For the text-containing cell, return its midpoint in (x, y) coordinate format. 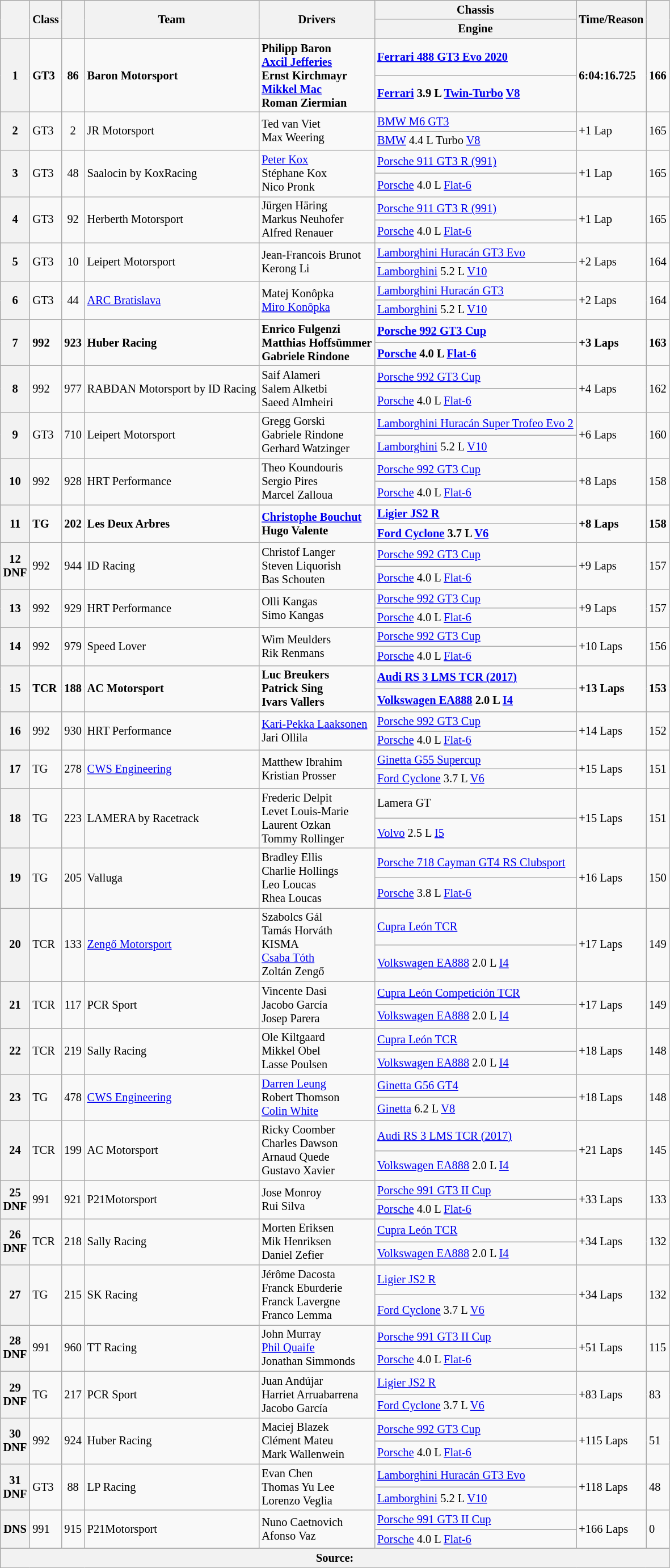
+118 Laps (612, 1487)
218 (73, 1242)
Class (45, 19)
150 (658, 878)
Philipp Baron Axcil Jefferies Ernst Kirchmayr Mikkel Mac Roman Ziermian (317, 75)
0 (658, 1529)
944 (73, 566)
+6 Laps (612, 435)
979 (73, 646)
Porsche 718 Cayman GT4 RS Clubsport (475, 863)
928 (73, 482)
Lamborghini Huracán Super Trofeo Evo 2 (475, 423)
Gregg Gorski Gabriele Rindone Gerhard Watzinger (317, 435)
21 (15, 1005)
+13 Laps (612, 689)
Lamborghini Huracán GT3 (475, 290)
BMW 4.4 L Turbo V8 (475, 141)
188 (73, 689)
Vincente Dasi Jacobo García Josep Parera (317, 1005)
Source: (335, 1558)
25DNF (15, 1199)
153 (658, 689)
88 (73, 1487)
710 (73, 435)
Jürgen Häring Markus Neuhofer Alfred Renauer (317, 220)
+115 Laps (612, 1441)
Christof Langer Steven Liquorish Bas Schouten (317, 566)
145 (658, 1150)
26DNF (15, 1242)
LAMERA by Racetrack (172, 818)
Enrico Fulgenzi Matthias Hoffsümmer Gabriele Rindone (317, 343)
+51 Laps (612, 1348)
12DNF (15, 566)
Ricky Coomber Charles Dawson Arnaud Quede Gustavo Xavier (317, 1150)
22 (15, 1051)
27 (15, 1295)
+3 Laps (612, 343)
+83 Laps (612, 1394)
RABDAN Motorsport by ID Racing (172, 389)
Peter Kox Stéphane Kox Nico Pronk (317, 174)
ARC Bratislava (172, 300)
Valluga (172, 878)
166 (658, 75)
Christophe Bouchut Hugo Valente (317, 523)
Luc Breukers Patrick Sing Ivars Vallers (317, 689)
Szabolcs Gál Tamás Horváth KISMA Csaba Tóth Zoltán Zengő (317, 945)
924 (73, 1441)
152 (658, 731)
24 (15, 1150)
20 (15, 945)
1 (15, 75)
Ginetta G55 Supercup (475, 760)
923 (73, 343)
960 (73, 1348)
+166 Laps (612, 1529)
JR Motorsport (172, 130)
Olli Kangas Simo Kangas (317, 608)
Matthew Ibrahim Kristian Prosser (317, 769)
19 (15, 878)
Ferrari 488 GT3 Evo 2020 (475, 57)
18 (15, 818)
Engine (475, 29)
Ted van Viet Max Weering (317, 130)
31DNF (15, 1487)
SK Racing (172, 1295)
7 (15, 343)
Saif Alameri Salem Alketbi Saeed Almheiri (317, 389)
Lamera GT (475, 803)
202 (73, 523)
6 (15, 300)
199 (73, 1150)
930 (73, 731)
Theo Koundouris Sergio Pires Marcel Zalloua (317, 482)
86 (73, 75)
92 (73, 220)
Darren Leung Robert Thomson Colin White (317, 1097)
14 (15, 646)
15 (15, 689)
+21 Laps (612, 1150)
Zengő Motorsport (172, 945)
TT Racing (172, 1348)
Ginetta G56 GT4 (475, 1086)
Jérôme Dacosta Franck Eburderie Franck Lavergne Franco Lemma (317, 1295)
Ferrari 3.9 L Twin-Turbo V8 (475, 93)
+33 Laps (612, 1199)
Time/Reason (612, 19)
Les Deux Arbres (172, 523)
+10 Laps (612, 646)
Maciej Blazek Clément Mateu Mark Wallenwein (317, 1441)
Speed Lover (172, 646)
+4 Laps (612, 389)
23 (15, 1097)
17 (15, 769)
Morten Eriksen Mik Henriksen Daniel Zefier (317, 1242)
156 (658, 646)
29DNF (15, 1394)
83 (658, 1394)
Cupra León Competición TCR (475, 993)
LP Racing (172, 1487)
Baron Motorsport (172, 75)
115 (658, 1348)
Team (172, 19)
Ginetta 6.2 L V8 (475, 1108)
4 (15, 220)
163 (658, 343)
Frederic Delpit Levet Louis-Marie Laurent Ozkan Tommy Rollinger (317, 818)
30DNF (15, 1441)
921 (73, 1199)
478 (73, 1097)
Ole Kiltgaard Mikkel Obel Lasse Poulsen (317, 1051)
217 (73, 1394)
Saalocin by KoxRacing (172, 174)
44 (73, 300)
Matej Konôpka Miro Konôpka (317, 300)
278 (73, 769)
John Murray Phil Quaife Jonathan Simmonds (317, 1348)
Jose Monroy Rui Silva (317, 1199)
205 (73, 878)
13 (15, 608)
DNS (15, 1529)
915 (73, 1529)
Herberth Motorsport (172, 220)
Drivers (317, 19)
162 (658, 389)
977 (73, 389)
51 (658, 1441)
+16 Laps (612, 878)
215 (73, 1295)
Volvo 2.5 L I5 (475, 833)
9 (15, 435)
929 (73, 608)
160 (658, 435)
Nuno Caetnovich Afonso Vaz (317, 1529)
+14 Laps (612, 731)
8 (15, 389)
BMW M6 GT3 (475, 121)
5 (15, 262)
6:04:16.725 (612, 75)
3 (15, 174)
Jean-Francois Brunot Kerong Li (317, 262)
16 (15, 731)
Kari-Pekka Laaksonen Jari Ollila (317, 731)
223 (73, 818)
Juan Andújar Harriet Arruabarrena Jacobo García (317, 1394)
Chassis (475, 10)
219 (73, 1051)
117 (73, 1005)
Bradley Ellis Charlie Hollings Leo Loucas Rhea Loucas (317, 878)
Evan Chen Thomas Yu Lee Lorenzo Veglia (317, 1487)
ID Racing (172, 566)
28DNF (15, 1348)
Porsche 3.8 L Flat-6 (475, 893)
11 (15, 523)
Wim Meulders Rik Renmans (317, 646)
